Find where the given text appears and provide that cell's center as [X, Y] coordinate. 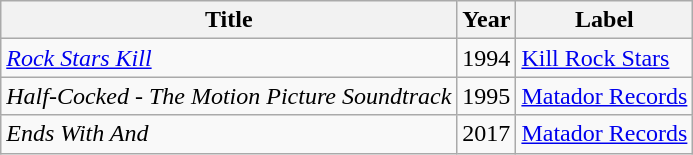
Label [604, 20]
Title [229, 20]
1994 [486, 58]
1995 [486, 96]
Rock Stars Kill [229, 58]
Ends With And [229, 134]
2017 [486, 134]
Kill Rock Stars [604, 58]
Half-Cocked - The Motion Picture Soundtrack [229, 96]
Year [486, 20]
